Identify which cell holds the provided text, then report its [X, Y] central coordinate. 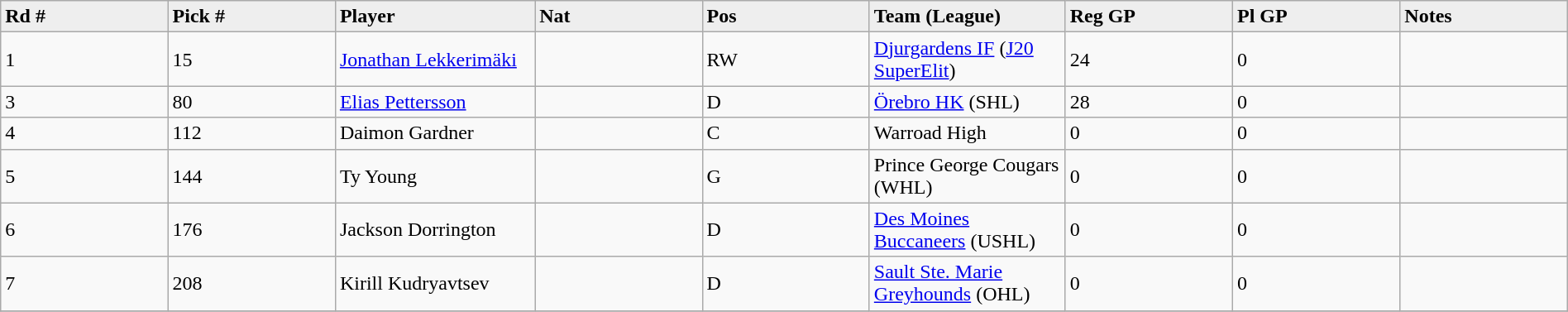
112 [251, 133]
Kirill Kudryavtsev [435, 283]
RW [786, 60]
208 [251, 283]
80 [251, 102]
Rd # [84, 17]
Daimon Gardner [435, 133]
176 [251, 230]
24 [1149, 60]
4 [84, 133]
Warroad High [968, 133]
Pick # [251, 17]
Jonathan Lekkerimäki [435, 60]
7 [84, 283]
15 [251, 60]
Notes [1484, 17]
Prince George Cougars (WHL) [968, 175]
Pl GP [1316, 17]
Djurgardens IF (J20 SuperElit) [968, 60]
1 [84, 60]
Des Moines Buccaneers (USHL) [968, 230]
28 [1149, 102]
C [786, 133]
Ty Young [435, 175]
6 [84, 230]
3 [84, 102]
144 [251, 175]
5 [84, 175]
Nat [619, 17]
Jackson Dorrington [435, 230]
Pos [786, 17]
Team (League) [968, 17]
G [786, 175]
Reg GP [1149, 17]
Player [435, 17]
Örebro HK (SHL) [968, 102]
Sault Ste. Marie Greyhounds (OHL) [968, 283]
Elias Pettersson [435, 102]
